Identify which cell holds the provided text, then report its (X, Y) central coordinate. 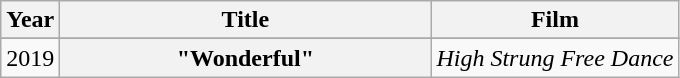
Year (30, 20)
Film (555, 20)
Title (246, 20)
High Strung Free Dance (555, 58)
"Wonderful" (246, 58)
2019 (30, 58)
